Pinpoint the cell where the given text exists, returning its [X, Y] midpoint coordinate. 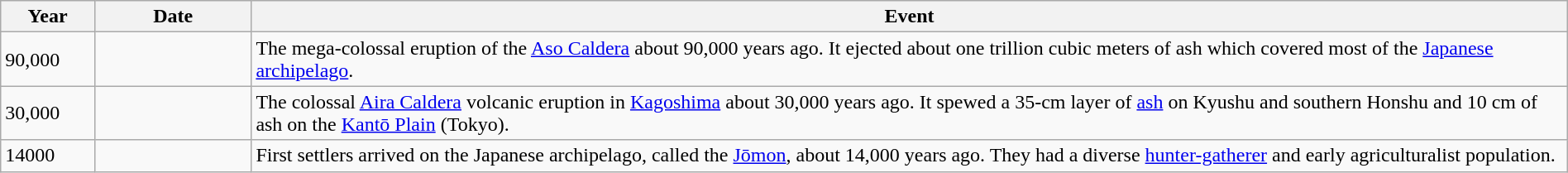
14000 [48, 156]
Event [910, 17]
90,000 [48, 60]
Year [48, 17]
Date [172, 17]
30,000 [48, 113]
